Detect which cell encompasses the target text, then output its (X, Y) center coordinate. 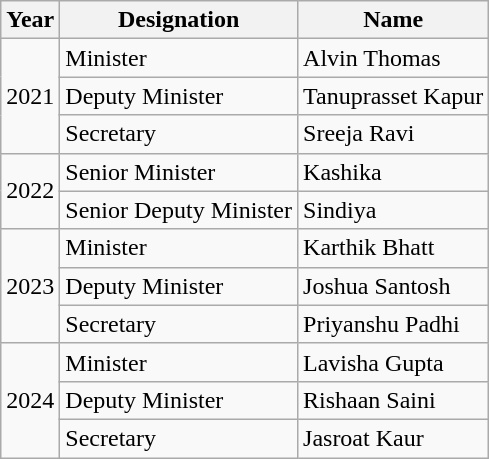
Name (394, 20)
Kashika (394, 172)
Priyanshu Padhi (394, 324)
Rishaan Saini (394, 400)
Year (30, 20)
2024 (30, 400)
Sreeja Ravi (394, 134)
Senior Minister (179, 172)
Senior Deputy Minister (179, 210)
Lavisha Gupta (394, 362)
2023 (30, 286)
2021 (30, 96)
Designation (179, 20)
2022 (30, 191)
Sindiya (394, 210)
Tanuprasset Kapur (394, 96)
Joshua Santosh (394, 286)
Jasroat Kaur (394, 438)
Karthik Bhatt (394, 248)
Alvin Thomas (394, 58)
